For the text-containing cell, return its midpoint in (x, y) coordinate format. 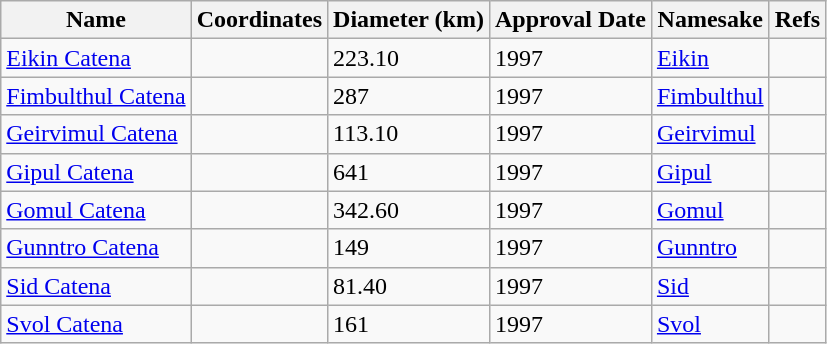
223.10 (409, 58)
287 (409, 96)
Diameter (km) (409, 20)
Name (96, 20)
149 (409, 248)
Sid Catena (96, 286)
Gunntro (710, 248)
Sid (710, 286)
Svol (710, 324)
Gomul Catena (96, 210)
641 (409, 172)
Geirvimul Catena (96, 134)
Gomul (710, 210)
Refs (797, 20)
Gunntro Catena (96, 248)
Namesake (710, 20)
Svol Catena (96, 324)
161 (409, 324)
81.40 (409, 286)
Geirvimul (710, 134)
Eikin (710, 58)
Gipul (710, 172)
Eikin Catena (96, 58)
Approval Date (570, 20)
Fimbulthul (710, 96)
Coordinates (259, 20)
Gipul Catena (96, 172)
113.10 (409, 134)
342.60 (409, 210)
Fimbulthul Catena (96, 96)
